Identify which cell holds the provided text, then report its [x, y] central coordinate. 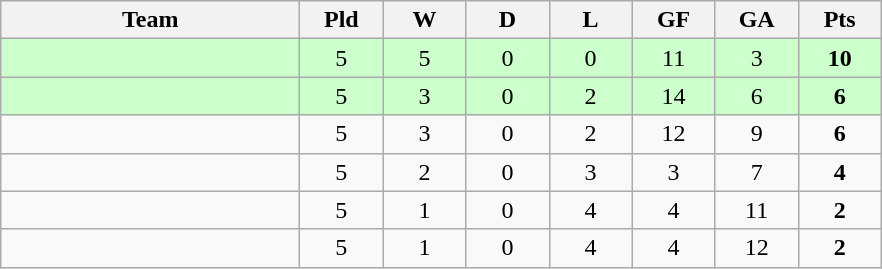
10 [840, 58]
9 [756, 134]
Team [150, 20]
7 [756, 172]
L [590, 20]
GF [674, 20]
14 [674, 96]
Pts [840, 20]
GA [756, 20]
W [424, 20]
Pld [342, 20]
D [508, 20]
